Determine the [x, y] coordinate at the center of the cell enclosing the given text.  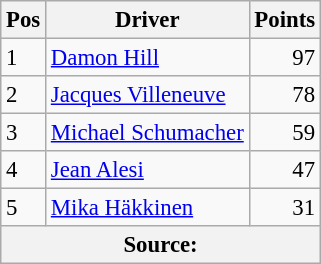
3 [24, 133]
31 [284, 208]
47 [284, 170]
59 [284, 133]
Damon Hill [148, 58]
Points [284, 20]
Jean Alesi [148, 170]
Pos [24, 20]
Jacques Villeneuve [148, 95]
97 [284, 58]
5 [24, 208]
Driver [148, 20]
78 [284, 95]
Michael Schumacher [148, 133]
2 [24, 95]
Mika Häkkinen [148, 208]
Source: [161, 245]
4 [24, 170]
1 [24, 58]
